Identify which cell holds the provided text, then report its (x, y) central coordinate. 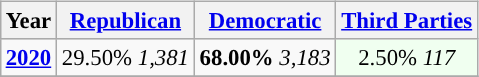
2.50% 117 (407, 58)
2020 (28, 58)
Year (28, 21)
68.00% 3,183 (265, 58)
Republican (126, 21)
Democratic (265, 21)
29.50% 1,381 (126, 58)
Third Parties (407, 21)
